For the text-containing cell, return its midpoint in [X, Y] coordinate format. 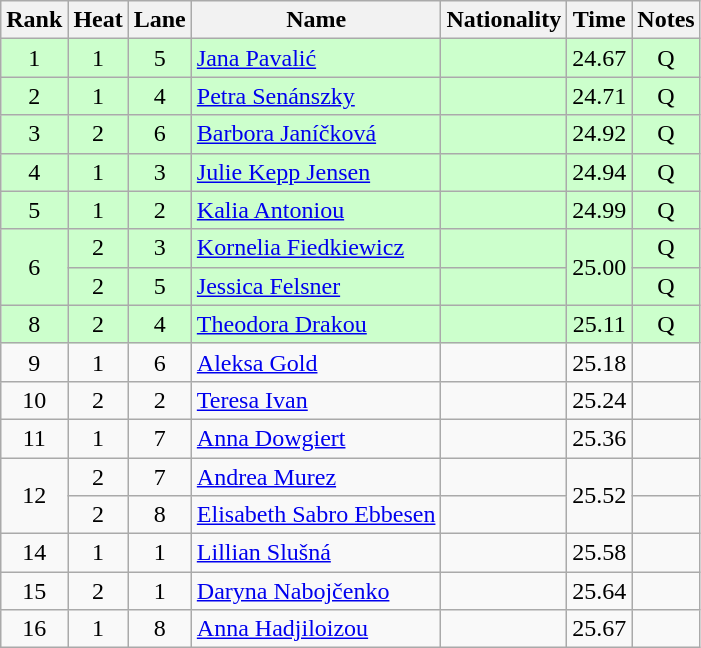
24.99 [600, 210]
Nationality [504, 20]
25.52 [600, 496]
24.71 [600, 96]
10 [34, 400]
Name [316, 20]
12 [34, 496]
24.92 [600, 134]
25.24 [600, 400]
14 [34, 553]
Anna Dowgiert [316, 438]
Time [600, 20]
25.67 [600, 629]
Anna Hadjiloizou [316, 629]
Lane [160, 20]
Elisabeth Sabro Ebbesen [316, 515]
Petra Senánszky [316, 96]
Teresa Ivan [316, 400]
Theodora Drakou [316, 324]
25.00 [600, 267]
9 [34, 362]
Notes [666, 20]
Julie Kepp Jensen [316, 172]
16 [34, 629]
24.94 [600, 172]
Rank [34, 20]
Andrea Murez [316, 477]
Kornelia Fiedkiewicz [316, 248]
Barbora Janíčková [316, 134]
25.36 [600, 438]
Lillian Slušná [316, 553]
25.58 [600, 553]
Kalia Antoniou [316, 210]
25.64 [600, 591]
25.18 [600, 362]
Aleksa Gold [316, 362]
15 [34, 591]
Jessica Felsner [316, 286]
24.67 [600, 58]
Jana Pavalić [316, 58]
Heat [98, 20]
Daryna Nabojčenko [316, 591]
11 [34, 438]
25.11 [600, 324]
